Identify which cell holds the provided text, then report its [X, Y] central coordinate. 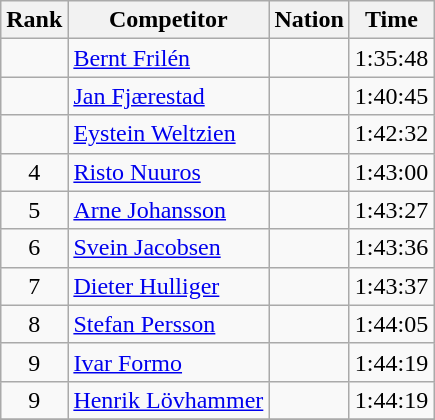
1:35:48 [391, 58]
Svein Jacobsen [168, 248]
Henrik Lövhammer [168, 400]
1:43:00 [391, 172]
Eystein Weltzien [168, 134]
7 [34, 286]
Time [391, 20]
Nation [309, 20]
1:43:37 [391, 286]
4 [34, 172]
Rank [34, 20]
Arne Johansson [168, 210]
Stefan Persson [168, 324]
5 [34, 210]
Jan Fjærestad [168, 96]
1:43:36 [391, 248]
Ivar Formo [168, 362]
Risto Nuuros [168, 172]
6 [34, 248]
Competitor [168, 20]
1:44:05 [391, 324]
Bernt Frilén [168, 58]
1:42:32 [391, 134]
1:40:45 [391, 96]
Dieter Hulliger [168, 286]
1:43:27 [391, 210]
8 [34, 324]
